For the text-containing cell, return its midpoint in [X, Y] coordinate format. 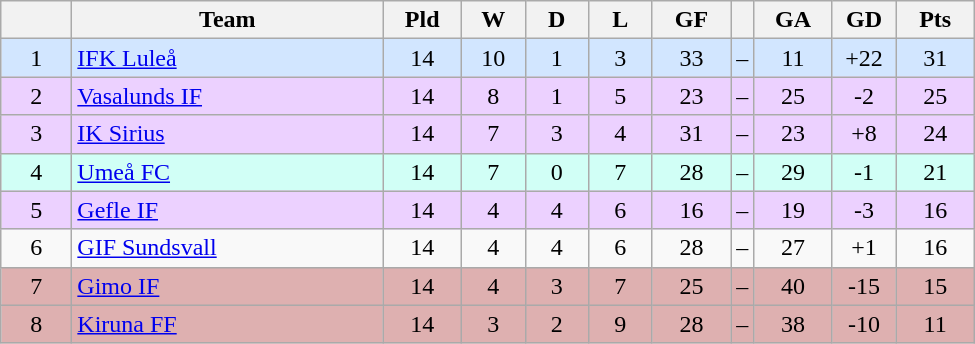
Pts [936, 20]
+22 [864, 58]
27 [794, 248]
GA [794, 20]
Gefle IF [228, 210]
-2 [864, 96]
-10 [864, 324]
15 [936, 286]
Pld [422, 20]
GD [864, 20]
0 [557, 172]
19 [794, 210]
Umeå FC [228, 172]
29 [794, 172]
21 [936, 172]
D [557, 20]
40 [794, 286]
-3 [864, 210]
33 [692, 58]
-1 [864, 172]
Vasalunds IF [228, 96]
38 [794, 324]
W [493, 20]
24 [936, 134]
L [621, 20]
-15 [864, 286]
Kiruna FF [228, 324]
GF [692, 20]
GIF Sundsvall [228, 248]
IFK Luleå [228, 58]
+8 [864, 134]
9 [621, 324]
10 [493, 58]
IK Sirius [228, 134]
+1 [864, 248]
Team [228, 20]
Gimo IF [228, 286]
